Return the (X, Y) coordinate for the center point of the cell that contains the specified text.  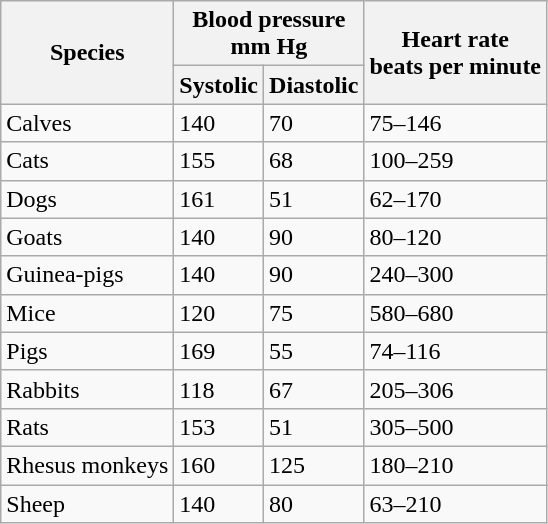
Cats (88, 161)
75 (314, 313)
160 (219, 465)
Mice (88, 313)
153 (219, 427)
100–259 (456, 161)
240–300 (456, 275)
Goats (88, 237)
125 (314, 465)
Guinea-pigs (88, 275)
63–210 (456, 503)
62–170 (456, 199)
75–146 (456, 123)
580–680 (456, 313)
80–120 (456, 237)
Species (88, 52)
74–116 (456, 351)
Systolic (219, 85)
118 (219, 389)
Dogs (88, 199)
Pigs (88, 351)
161 (219, 199)
180–210 (456, 465)
Rhesus monkeys (88, 465)
120 (219, 313)
80 (314, 503)
169 (219, 351)
67 (314, 389)
205–306 (456, 389)
Sheep (88, 503)
Blood pressuremm Hg (269, 34)
68 (314, 161)
Rats (88, 427)
70 (314, 123)
55 (314, 351)
155 (219, 161)
Diastolic (314, 85)
Rabbits (88, 389)
305–500 (456, 427)
Heart ratebeats per minute (456, 52)
Calves (88, 123)
